Return [X, Y] of the center of cell containing provided text 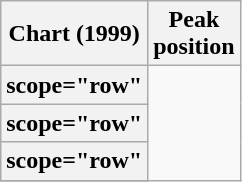
Peakposition [194, 34]
Chart (1999) [74, 34]
